Capture the cell that displays the provided text and extract its (x, y) central coordinate. 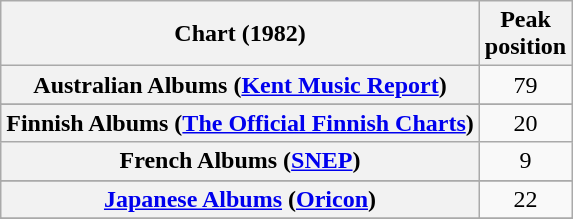
22 (525, 199)
20 (525, 123)
Peakposition (525, 34)
Chart (1982) (240, 34)
Australian Albums (Kent Music Report) (240, 85)
French Albums (SNEP) (240, 161)
Japanese Albums (Oricon) (240, 199)
9 (525, 161)
79 (525, 85)
Finnish Albums (The Official Finnish Charts) (240, 123)
